Pinpoint the cell where the given text exists, returning its [x, y] midpoint coordinate. 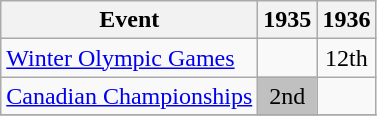
Event [130, 20]
1936 [346, 20]
Canadian Championships [130, 96]
12th [346, 58]
Winter Olympic Games [130, 58]
1935 [288, 20]
2nd [288, 96]
